For the text-containing cell, return its midpoint in (X, Y) coordinate format. 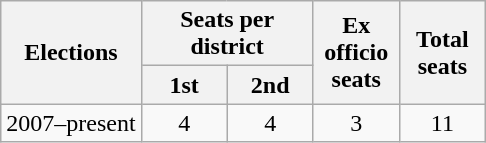
Ex officio seats (356, 52)
2007–present (71, 123)
Total seats (442, 52)
Elections (71, 52)
Seats per district (227, 34)
2nd (270, 85)
11 (442, 123)
1st (184, 85)
3 (356, 123)
